For the text-containing cell, return its midpoint in (x, y) coordinate format. 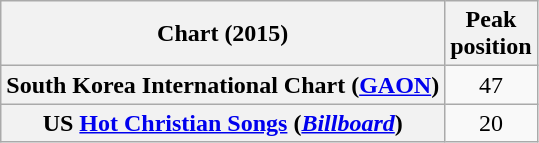
47 (491, 85)
Peak position (491, 34)
US Hot Christian Songs (Billboard) (223, 123)
South Korea International Chart (GAON) (223, 85)
20 (491, 123)
Chart (2015) (223, 34)
